Capture the cell that displays the provided text and extract its [X, Y] central coordinate. 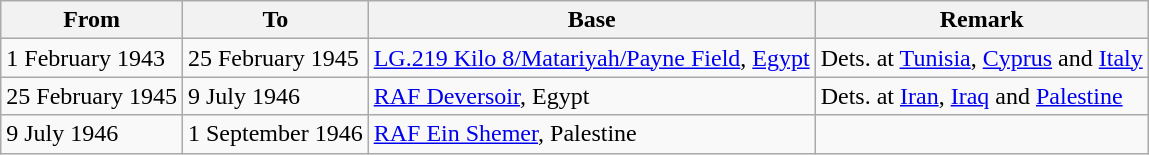
Dets. at Tunisia, Cyprus and Italy [982, 58]
To [275, 20]
Base [592, 20]
RAF Ein Shemer, Palestine [592, 134]
1 February 1943 [92, 58]
LG.219 Kilo 8/Matariyah/Payne Field, Egypt [592, 58]
From [92, 20]
1 September 1946 [275, 134]
Dets. at Iran, Iraq and Palestine [982, 96]
RAF Deversoir, Egypt [592, 96]
Remark [982, 20]
